Return [x, y] of the center of cell containing provided text 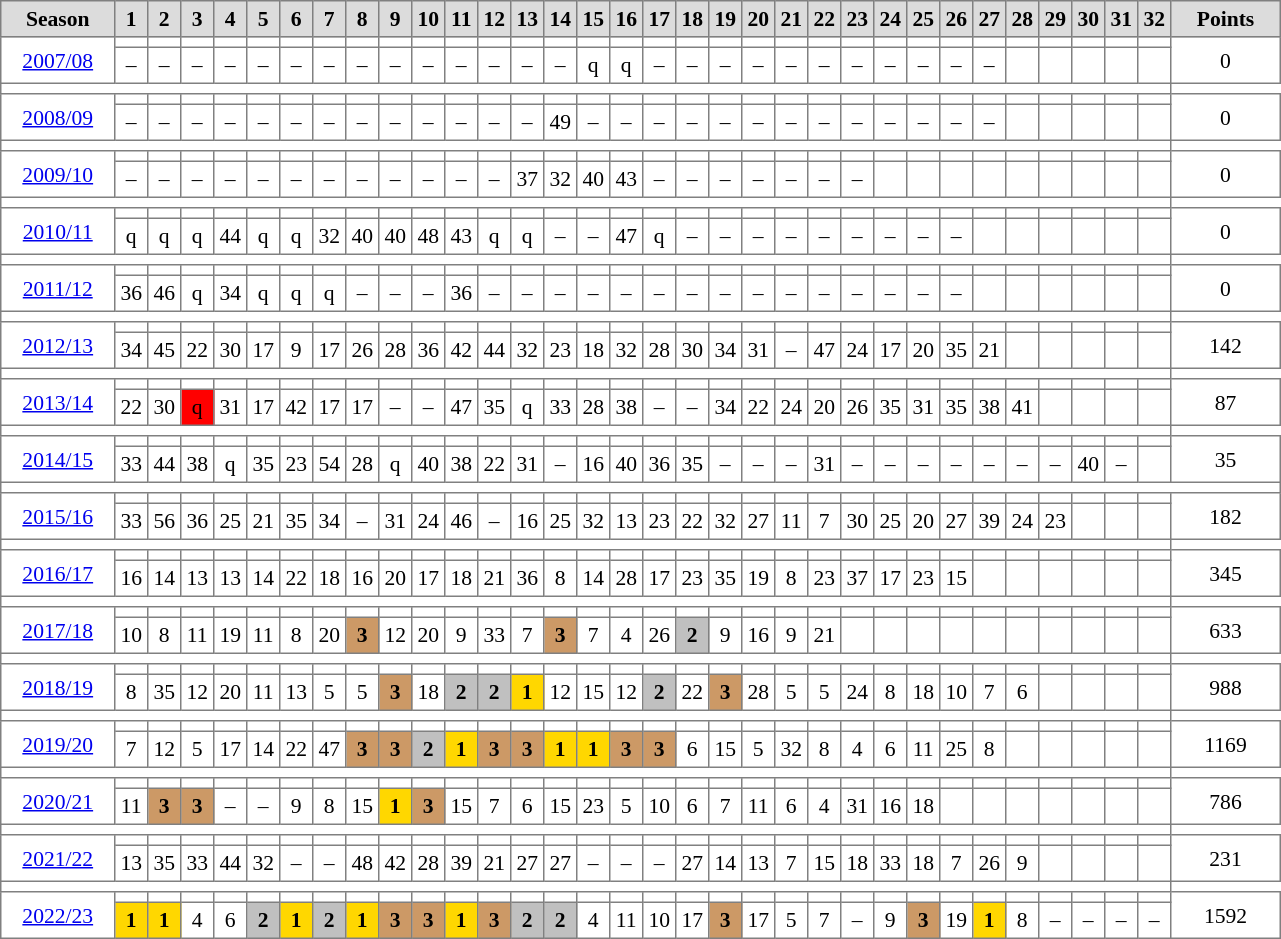
49 [560, 122]
56 [164, 521]
87 [1226, 402]
41 [1022, 407]
2014/15 [58, 459]
45 [164, 350]
2015/16 [58, 516]
2016/17 [58, 573]
182 [1226, 516]
2010/11 [58, 231]
Points [1226, 19]
29 [1056, 19]
2020/21 [58, 801]
2007/08 [58, 60]
2022/23 [58, 915]
786 [1226, 801]
Season [58, 19]
2013/14 [58, 402]
2011/12 [58, 288]
988 [1226, 687]
2021/22 [58, 858]
54 [330, 464]
142 [1226, 345]
633 [1226, 630]
2008/09 [58, 117]
2017/18 [58, 630]
231 [1226, 858]
2009/10 [58, 174]
2018/19 [58, 687]
1169 [1226, 744]
345 [1226, 573]
2012/13 [58, 345]
1592 [1226, 915]
2019/20 [58, 744]
